Find where the given text appears and provide that cell's center as (X, Y) coordinate. 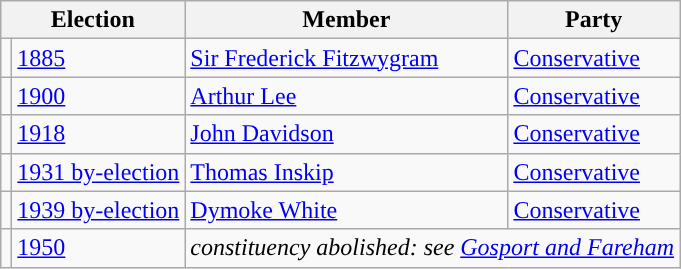
Thomas Inskip (346, 172)
constituency abolished: see Gosport and Fareham (432, 248)
1918 (98, 134)
John Davidson (346, 134)
1885 (98, 58)
Party (594, 20)
Dymoke White (346, 210)
Election (93, 20)
Member (346, 20)
1931 by-election (98, 172)
Arthur Lee (346, 96)
1900 (98, 96)
1950 (98, 248)
Sir Frederick Fitzwygram (346, 58)
1939 by-election (98, 210)
